Search for the cell housing the specified text and yield its [x, y] center coordinate. 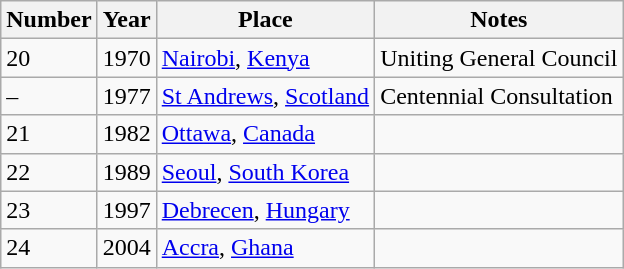
1989 [126, 172]
24 [49, 248]
Notes [499, 20]
Centennial Consultation [499, 96]
Place [265, 20]
Debrecen, Hungary [265, 210]
Nairobi, Kenya [265, 58]
Year [126, 20]
Accra, Ghana [265, 248]
1997 [126, 210]
– [49, 96]
20 [49, 58]
23 [49, 210]
Ottawa, Canada [265, 134]
Number [49, 20]
Seoul, South Korea [265, 172]
21 [49, 134]
22 [49, 172]
1982 [126, 134]
2004 [126, 248]
1970 [126, 58]
1977 [126, 96]
Uniting General Council [499, 58]
St Andrews, Scotland [265, 96]
